Identify which cell holds the provided text, then report its (x, y) central coordinate. 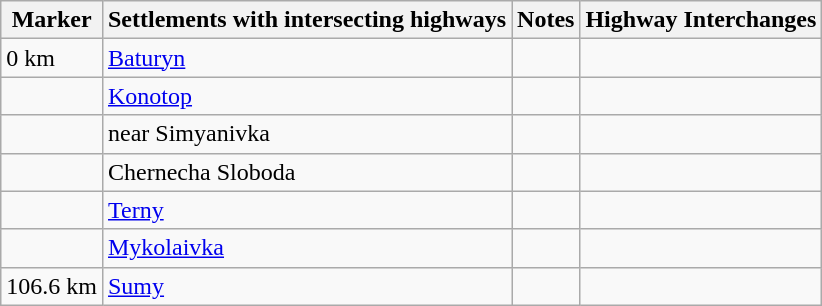
0 km (52, 58)
Baturyn (306, 58)
Konotop (306, 96)
Marker (52, 20)
Mykolaivka (306, 248)
Sumy (306, 286)
Chernecha Sloboda (306, 172)
Terny (306, 210)
Settlements with intersecting highways (306, 20)
near Simyanivka (306, 134)
Notes (546, 20)
Highway Interchanges (701, 20)
106.6 km (52, 286)
